Find where the given text appears and provide that cell's center as [x, y] coordinate. 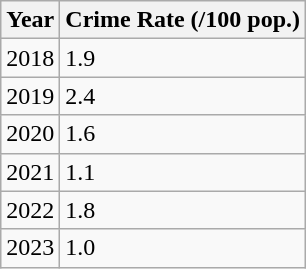
2.4 [183, 96]
2020 [30, 134]
2022 [30, 210]
1.0 [183, 248]
1.8 [183, 210]
1.1 [183, 172]
Year [30, 20]
1.9 [183, 58]
2018 [30, 58]
2023 [30, 248]
Crime Rate (/100 pop.) [183, 20]
2019 [30, 96]
1.6 [183, 134]
2021 [30, 172]
